Determine the (X, Y) coordinate at the center of the cell enclosing the given text.  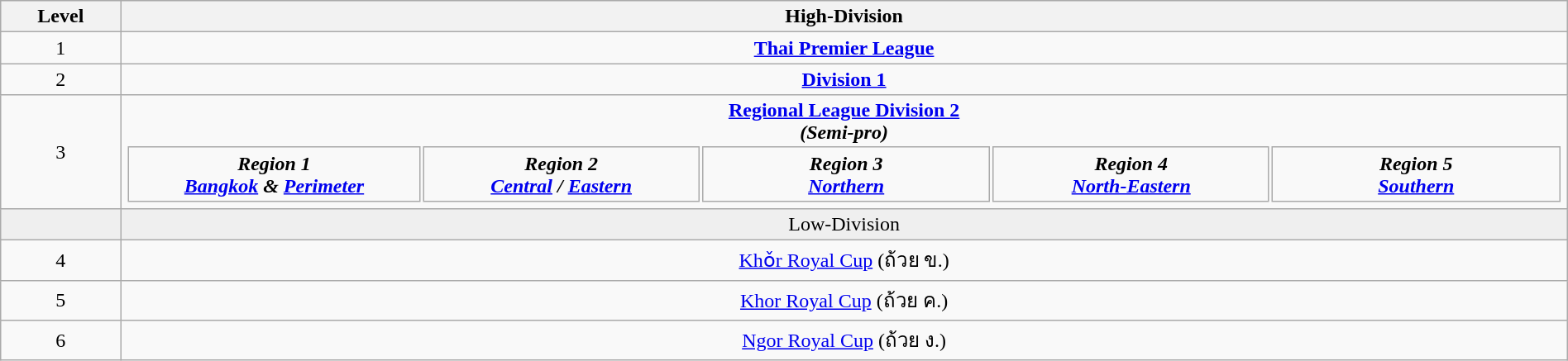
5 (61, 301)
Ngor Royal Cup (ถ้วย ง.) (844, 340)
Thai Premier League (844, 48)
High-Division (844, 17)
Division 1 (844, 79)
1 (61, 48)
2 (61, 79)
Khor Royal Cup (ถ้วย ค.) (844, 301)
3 (61, 152)
Region 1 Bangkok & Perimeter (274, 173)
4 (61, 261)
Low-Division (844, 225)
Level (61, 17)
Region 3 Northern (847, 173)
Region 2 Central / Eastern (562, 173)
Region 4 North-Eastern (1131, 173)
Khǒr Royal Cup (ถ้วย ข.) (844, 261)
Region 5 Southern (1416, 173)
6 (61, 340)
